Return the [X, Y] coordinate for the center point of the cell that contains the specified text.  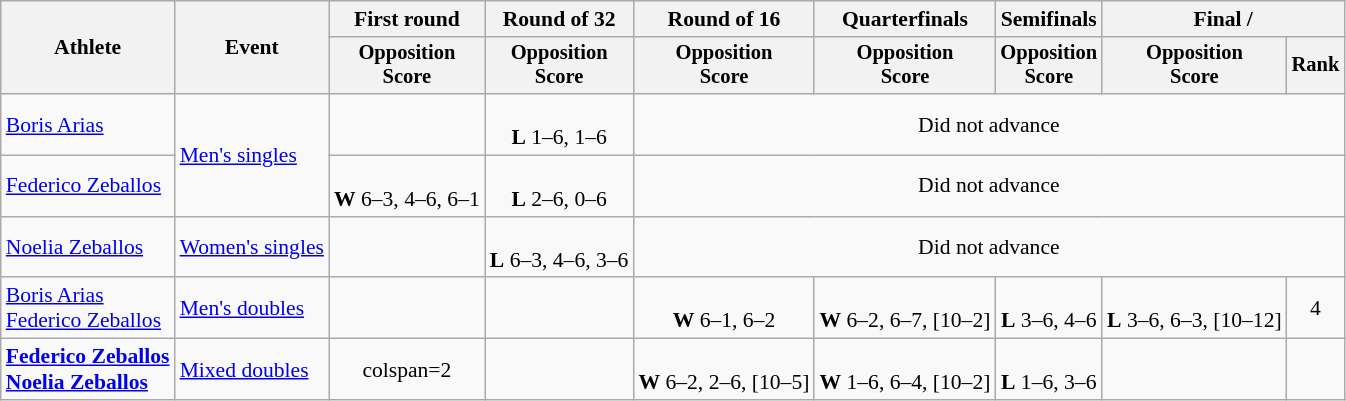
4 [1316, 308]
L 1–6, 3–6 [1048, 370]
colspan=2 [407, 370]
W 6–2, 2–6, [10–5] [724, 370]
W 6–2, 6–7, [10–2] [904, 308]
Athlete [88, 48]
Round of 32 [560, 19]
Men's doubles [252, 308]
Quarterfinals [904, 19]
Boris Arias [88, 124]
Semifinals [1048, 19]
Mixed doubles [252, 370]
Federico Zeballos [88, 186]
L 6–3, 4–6, 3–6 [560, 248]
Event [252, 48]
L 3–6, 4–6 [1048, 308]
W 6–1, 6–2 [724, 308]
L 2–6, 0–6 [560, 186]
Rank [1316, 66]
W 1–6, 6–4, [10–2] [904, 370]
W 6–3, 4–6, 6–1 [407, 186]
L 3–6, 6–3, [10–12] [1194, 308]
Boris AriasFederico Zeballos [88, 308]
L 1–6, 1–6 [560, 124]
Women's singles [252, 248]
Men's singles [252, 155]
Noelia Zeballos [88, 248]
Final / [1223, 19]
First round [407, 19]
Round of 16 [724, 19]
Federico ZeballosNoelia Zeballos [88, 370]
